Provide the [X, Y] coordinate of the cell's center where the given text is located.  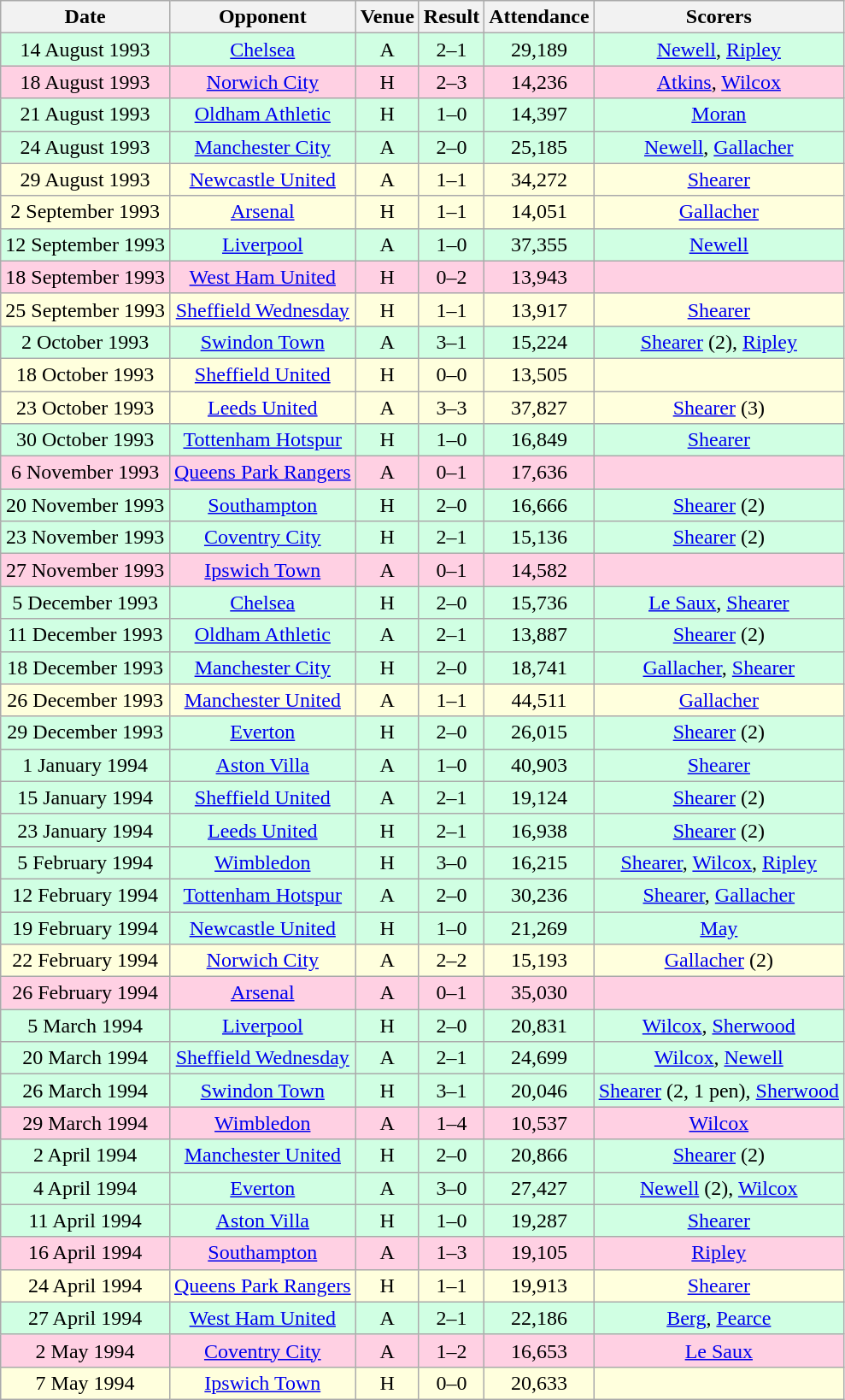
18,741 [539, 668]
2 October 1993 [85, 342]
34,272 [539, 179]
26 March 1994 [85, 1091]
6 November 1993 [85, 473]
Wilcox [719, 1123]
May [719, 927]
26 December 1993 [85, 700]
23 January 1994 [85, 830]
19,913 [539, 1285]
Shearer, Gallacher [719, 895]
Newell, Gallacher [719, 147]
27,427 [539, 1188]
15,193 [539, 961]
22 February 1994 [85, 961]
Wilcox, Sherwood [719, 1026]
2 May 1994 [85, 1350]
37,827 [539, 408]
Le Saux [719, 1350]
Newell, Ripley [719, 50]
1–3 [451, 1253]
16 April 1994 [85, 1253]
29 August 1993 [85, 179]
23 November 1993 [85, 538]
5 March 1994 [85, 1026]
Wilcox, Newell [719, 1058]
10,537 [539, 1123]
0–2 [451, 277]
1 January 1994 [85, 765]
Moran [719, 115]
Date [85, 17]
19,287 [539, 1221]
18 August 1993 [85, 82]
29 March 1994 [85, 1123]
Gallacher, Shearer [719, 668]
15 January 1994 [85, 797]
30 October 1993 [85, 440]
18 September 1993 [85, 277]
26 February 1994 [85, 993]
25,185 [539, 147]
2 April 1994 [85, 1156]
5 February 1994 [85, 862]
11 April 1994 [85, 1221]
Venue [387, 17]
40,903 [539, 765]
1–4 [451, 1123]
25 September 1993 [85, 309]
22,186 [539, 1318]
24 April 1994 [85, 1285]
2–3 [451, 82]
20,633 [539, 1383]
Result [451, 17]
13,505 [539, 374]
Shearer, Wilcox, Ripley [719, 862]
29 December 1993 [85, 732]
11 December 1993 [85, 635]
35,030 [539, 993]
17,636 [539, 473]
30,236 [539, 895]
Newell [719, 244]
Shearer (3) [719, 408]
Shearer (2, 1 pen), Sherwood [719, 1091]
1–2 [451, 1350]
16,215 [539, 862]
3–3 [451, 408]
27 November 1993 [85, 570]
Le Saux, Shearer [719, 603]
12 February 1994 [85, 895]
29,189 [539, 50]
16,938 [539, 830]
20,046 [539, 1091]
44,511 [539, 700]
Newell (2), Wilcox [719, 1188]
12 September 1993 [85, 244]
18 October 1993 [85, 374]
15,136 [539, 538]
13,887 [539, 635]
7 May 1994 [85, 1383]
Scorers [719, 17]
23 October 1993 [85, 408]
Atkins, Wilcox [719, 82]
20,831 [539, 1026]
Opponent [262, 17]
14,051 [539, 212]
Shearer (2), Ripley [719, 342]
15,224 [539, 342]
13,943 [539, 277]
27 April 1994 [85, 1318]
20 March 1994 [85, 1058]
Ripley [719, 1253]
14 August 1993 [85, 50]
Gallacher (2) [719, 961]
21 August 1993 [85, 115]
24,699 [539, 1058]
16,666 [539, 505]
19 February 1994 [85, 927]
14,236 [539, 82]
2 September 1993 [85, 212]
Attendance [539, 17]
4 April 1994 [85, 1188]
37,355 [539, 244]
16,653 [539, 1350]
14,582 [539, 570]
16,849 [539, 440]
24 August 1993 [85, 147]
21,269 [539, 927]
20,866 [539, 1156]
19,105 [539, 1253]
18 December 1993 [85, 668]
20 November 1993 [85, 505]
Berg, Pearce [719, 1318]
19,124 [539, 797]
13,917 [539, 309]
15,736 [539, 603]
14,397 [539, 115]
5 December 1993 [85, 603]
2–2 [451, 961]
26,015 [539, 732]
